Detect which cell encompasses the target text, then output its (X, Y) center coordinate. 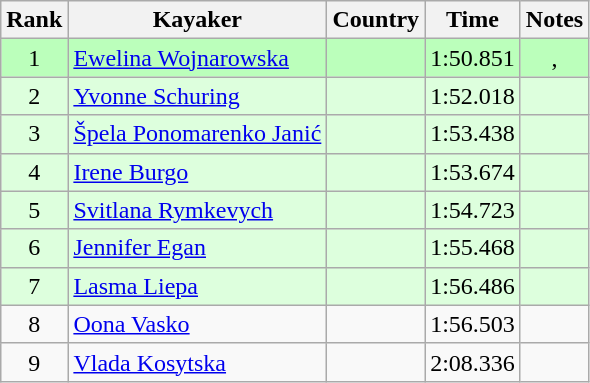
2:08.336 (473, 362)
2 (34, 96)
Vlada Kosytska (198, 362)
1:56.503 (473, 324)
1:54.723 (473, 210)
Rank (34, 20)
3 (34, 134)
1:52.018 (473, 96)
Notes (554, 20)
Ewelina Wojnarowska (198, 58)
1:55.468 (473, 248)
Country (376, 20)
, (554, 58)
1:53.438 (473, 134)
1:56.486 (473, 286)
1:50.851 (473, 58)
6 (34, 248)
9 (34, 362)
8 (34, 324)
Yvonne Schuring (198, 96)
Špela Ponomarenko Janić (198, 134)
5 (34, 210)
4 (34, 172)
Jennifer Egan (198, 248)
Kayaker (198, 20)
Oona Vasko (198, 324)
7 (34, 286)
1:53.674 (473, 172)
Svitlana Rymkevych (198, 210)
1 (34, 58)
Time (473, 20)
Irene Burgo (198, 172)
Lasma Liepa (198, 286)
